Return [X, Y] of the center of cell containing provided text 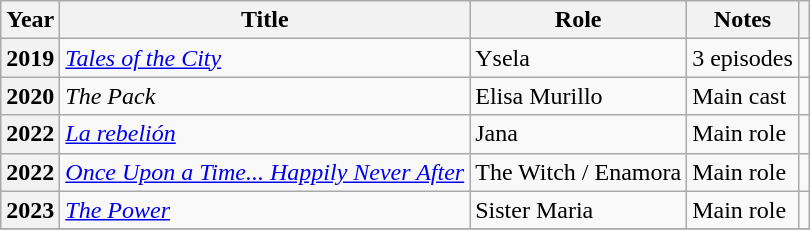
2020 [30, 96]
Role [578, 20]
La rebelión [265, 134]
Jana [578, 134]
Ysela [578, 58]
Notes [743, 20]
Main cast [743, 96]
The Witch / Enamora [578, 172]
2023 [30, 210]
The Pack [265, 96]
Once Upon a Time... Happily Never After [265, 172]
3 episodes [743, 58]
Tales of the City [265, 58]
Elisa Murillo [578, 96]
Title [265, 20]
Sister Maria [578, 210]
Year [30, 20]
2019 [30, 58]
The Power [265, 210]
